From the cell containing the given text, extract its center point as (x, y) coordinate. 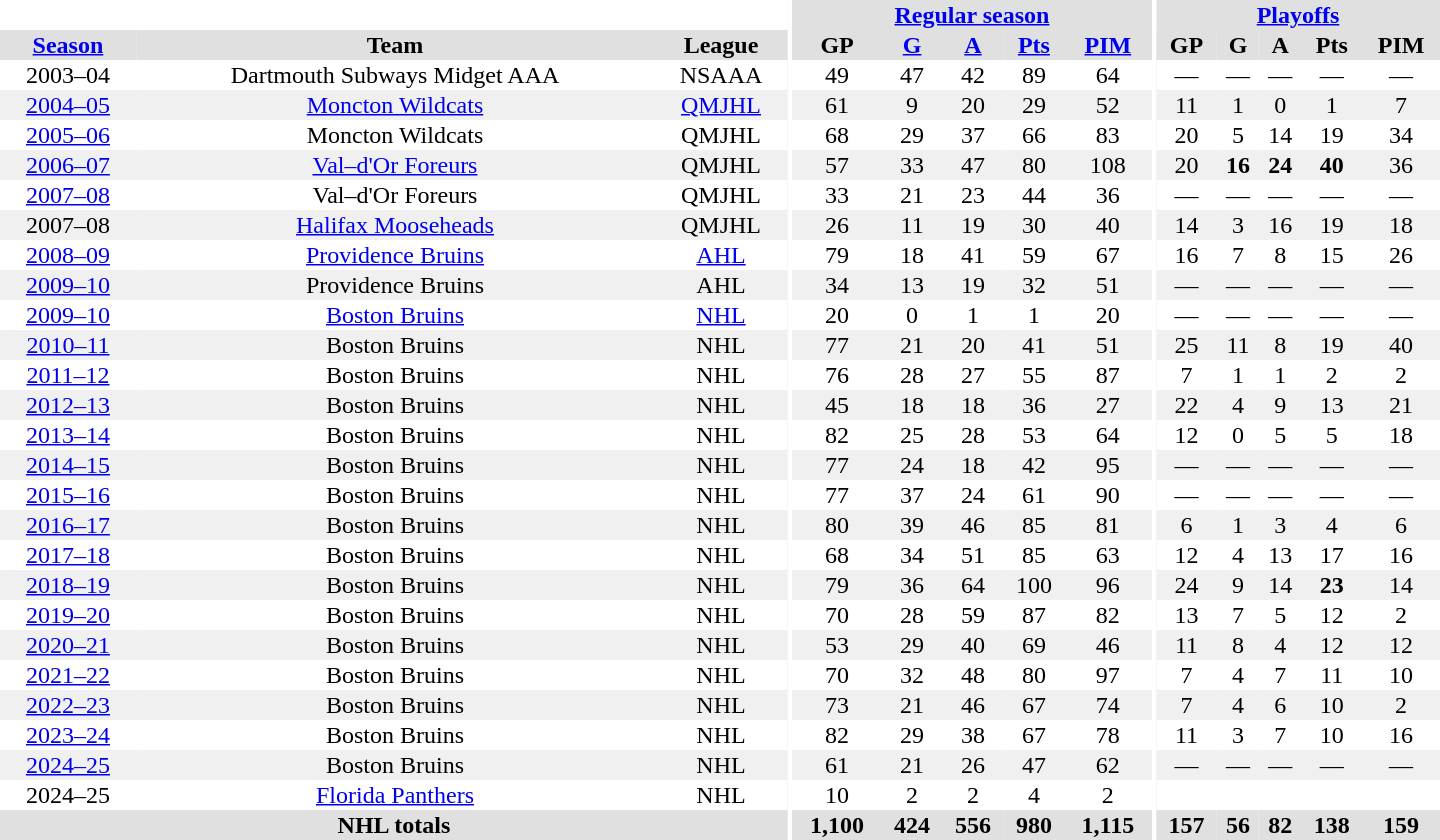
48 (974, 675)
45 (838, 405)
2012–13 (68, 405)
49 (838, 75)
95 (1108, 465)
2020–21 (68, 645)
66 (1034, 135)
Dartmouth Subways Midget AAA (395, 75)
15 (1332, 255)
22 (1186, 405)
96 (1108, 585)
55 (1034, 375)
69 (1034, 645)
138 (1332, 825)
159 (1401, 825)
74 (1108, 705)
League (721, 45)
52 (1108, 105)
100 (1034, 585)
2017–18 (68, 555)
2004–05 (68, 105)
1,100 (838, 825)
2015–16 (68, 495)
78 (1108, 735)
2021–22 (68, 675)
Team (395, 45)
NHL totals (394, 825)
157 (1186, 825)
Playoffs (1298, 15)
76 (838, 375)
30 (1034, 225)
424 (912, 825)
2005–06 (68, 135)
2013–14 (68, 435)
63 (1108, 555)
56 (1238, 825)
2023–24 (68, 735)
83 (1108, 135)
Regular season (972, 15)
2006–07 (68, 165)
Florida Panthers (395, 795)
1,115 (1108, 825)
62 (1108, 765)
2003–04 (68, 75)
2019–20 (68, 615)
39 (912, 525)
44 (1034, 195)
57 (838, 165)
97 (1108, 675)
81 (1108, 525)
90 (1108, 495)
2011–12 (68, 375)
980 (1034, 825)
17 (1332, 555)
556 (974, 825)
2008–09 (68, 255)
Halifax Mooseheads (395, 225)
38 (974, 735)
2014–15 (68, 465)
73 (838, 705)
2018–19 (68, 585)
2022–23 (68, 705)
89 (1034, 75)
2016–17 (68, 525)
108 (1108, 165)
NSAAA (721, 75)
2010–11 (68, 345)
Season (68, 45)
